Identify which cell holds the provided text, then report its [X, Y] central coordinate. 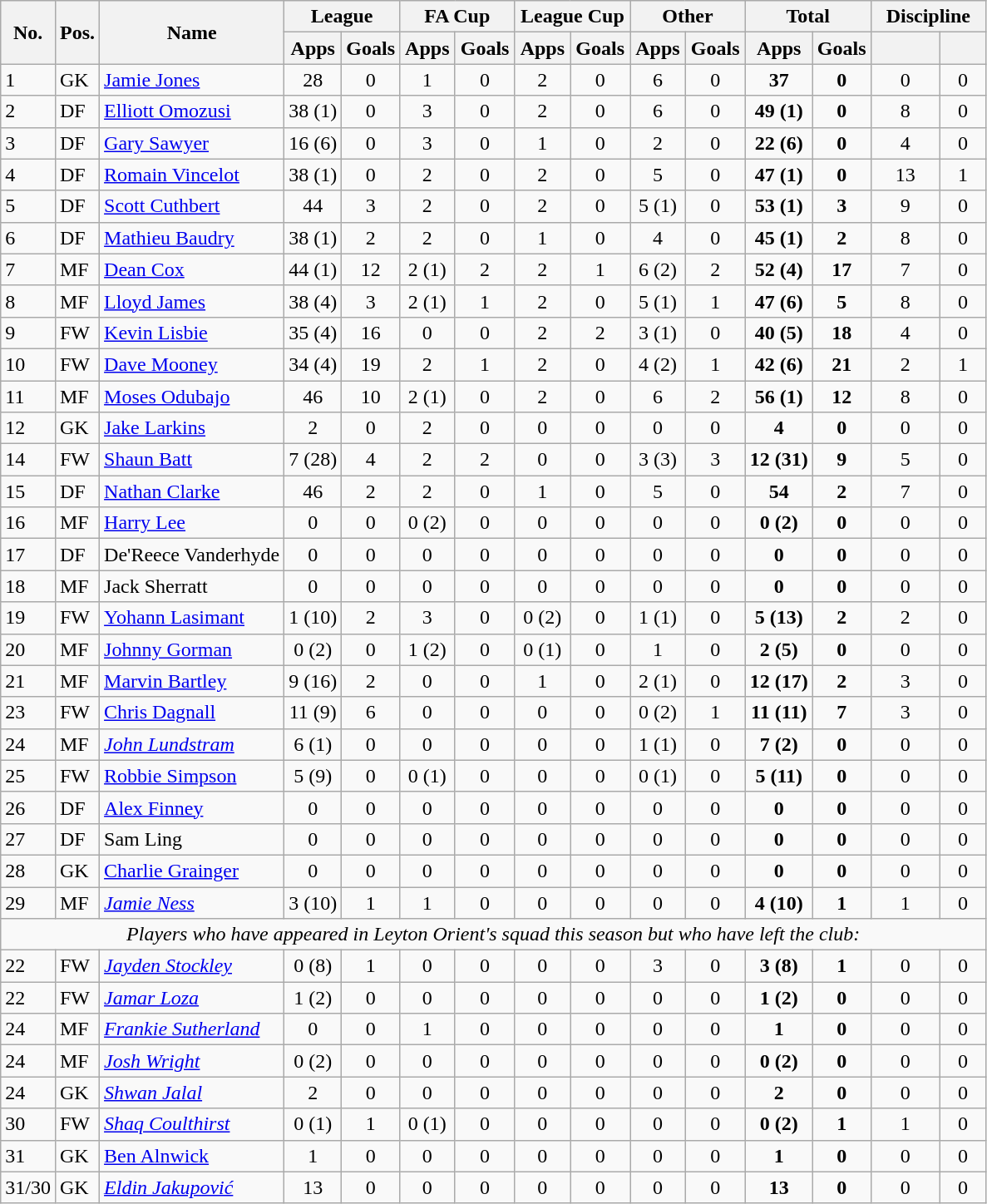
0 (8) [313, 966]
35 (4) [313, 333]
De'Reece Vanderhyde [192, 555]
Jake Larkins [192, 428]
31 [28, 1156]
4 (10) [778, 902]
31/30 [28, 1187]
3 (10) [313, 902]
29 [28, 902]
16 (6) [313, 143]
56 (1) [778, 397]
Kevin Lisbie [192, 333]
6 (2) [659, 269]
5 (13) [778, 618]
7 (2) [778, 744]
37 [778, 80]
54 [778, 491]
30 [28, 1124]
John Lundstram [192, 744]
Johnny Gorman [192, 649]
Lloyd James [192, 301]
3 (1) [659, 333]
Eldin Jakupović [192, 1187]
42 (6) [778, 364]
7 (28) [313, 460]
26 [28, 807]
Name [192, 32]
Sam Ling [192, 839]
25 [28, 776]
Shwan Jalal [192, 1093]
Ben Alnwick [192, 1156]
Discipline [928, 17]
Elliott Omozusi [192, 111]
Frankie Sutherland [192, 1029]
38 (4) [313, 301]
FA Cup [457, 17]
3 (8) [778, 966]
6 (1) [313, 744]
Scott Cuthbert [192, 206]
34 (4) [313, 364]
League [343, 17]
Jamar Loza [192, 998]
Dean Cox [192, 269]
2 (5) [778, 649]
49 (1) [778, 111]
Mathieu Baudry [192, 238]
47 (1) [778, 175]
4 (2) [659, 364]
Jamie Ness [192, 902]
45 (1) [778, 238]
27 [28, 839]
Marvin Bartley [192, 681]
12 (31) [778, 460]
14 [28, 460]
Yohann Lasimant [192, 618]
Other [688, 17]
Gary Sawyer [192, 143]
Alex Finney [192, 807]
League Cup [572, 17]
3 (3) [659, 460]
Charlie Grainger [192, 871]
44 (1) [313, 269]
9 (16) [313, 681]
Shaun Batt [192, 460]
5 (11) [778, 776]
Robbie Simpson [192, 776]
Romain Vincelot [192, 175]
Jack Sherratt [192, 586]
11 (11) [778, 713]
12 (17) [778, 681]
1 (10) [313, 618]
Josh Wright [192, 1061]
Shaq Coulthirst [192, 1124]
Dave Mooney [192, 364]
Total [808, 17]
Pos. [76, 32]
52 (4) [778, 269]
5 (9) [313, 776]
44 [313, 206]
11 (9) [313, 713]
Harry Lee [192, 523]
No. [28, 32]
53 (1) [778, 206]
15 [28, 491]
11 [28, 397]
22 (6) [778, 143]
Players who have appeared in Leyton Orient's squad this season but who have left the club: [494, 935]
Nathan Clarke [192, 491]
Moses Odubajo [192, 397]
Jayden Stockley [192, 966]
Chris Dagnall [192, 713]
20 [28, 649]
Jamie Jones [192, 80]
47 (6) [778, 301]
23 [28, 713]
40 (5) [778, 333]
